From the cell containing the given text, extract its center point as (X, Y) coordinate. 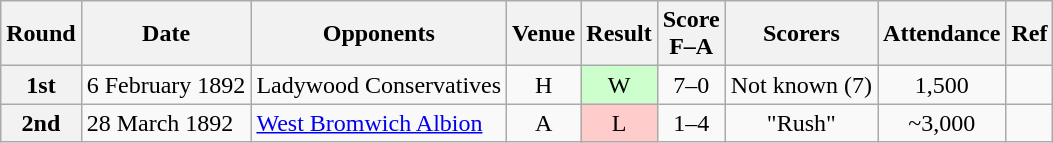
7–0 (691, 85)
Opponents (379, 34)
1st (41, 85)
Ladywood Conservatives (379, 85)
Ref (1030, 34)
Result (619, 34)
"Rush" (801, 123)
1,500 (942, 85)
A (544, 123)
Round (41, 34)
W (619, 85)
2nd (41, 123)
Scorers (801, 34)
Attendance (942, 34)
Not known (7) (801, 85)
Venue (544, 34)
1–4 (691, 123)
H (544, 85)
L (619, 123)
6 February 1892 (166, 85)
West Bromwich Albion (379, 123)
~3,000 (942, 123)
Date (166, 34)
28 March 1892 (166, 123)
ScoreF–A (691, 34)
